Extract the (x, y) coordinate from the center of the cell holding the provided text.  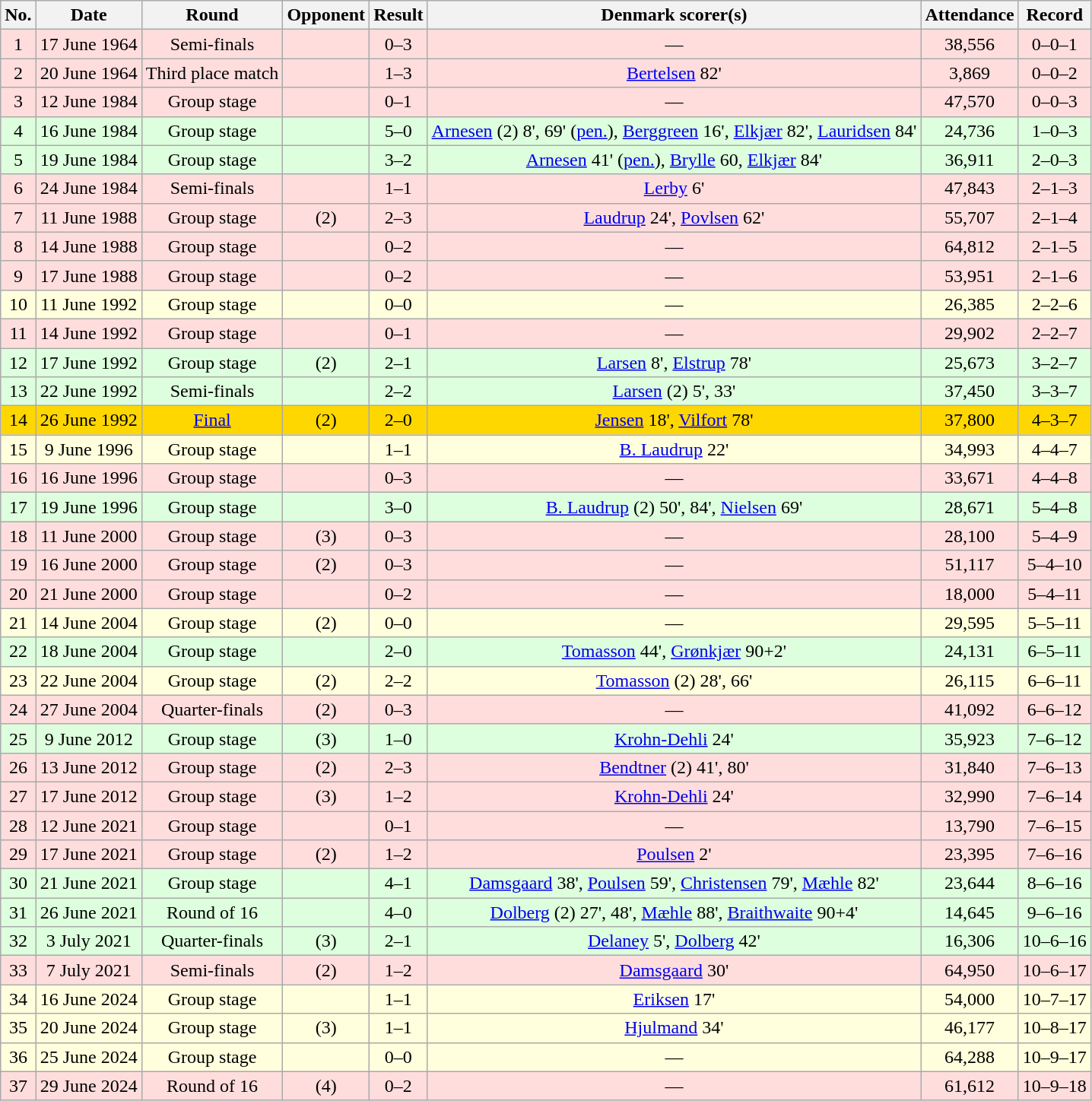
37 (18, 1086)
36,911 (970, 160)
14 June 2004 (88, 623)
46,177 (970, 1028)
14 (18, 420)
4–1 (398, 884)
3,869 (970, 73)
32 (18, 941)
2–1–5 (1054, 246)
6 (18, 189)
34 (18, 999)
Denmark scorer(s) (674, 15)
Dolberg (2) 27', 48', Mæhle 88', Braithwaite 90+4' (674, 912)
41,092 (970, 709)
3–0 (398, 507)
37,450 (970, 392)
47,570 (970, 102)
33,671 (970, 478)
53,951 (970, 275)
19 June 1984 (88, 160)
20 (18, 594)
9 June 1996 (88, 449)
9 June 2012 (88, 738)
27 (18, 796)
17 (18, 507)
1–0 (398, 738)
2–2–7 (1054, 333)
14 June 1992 (88, 333)
Bertelsen 82' (674, 73)
24 June 1984 (88, 189)
4–0 (398, 912)
15 (18, 449)
25 June 2024 (88, 1057)
11 June 1992 (88, 304)
34,993 (970, 449)
13 June 2012 (88, 767)
13,790 (970, 825)
28,671 (970, 507)
Tomasson (2) 28', 66' (674, 681)
32,990 (970, 796)
19 June 1996 (88, 507)
6–6–11 (1054, 681)
Round (212, 15)
10–6–16 (1054, 941)
55,707 (970, 217)
17 June 2012 (88, 796)
3 (18, 102)
6–6–12 (1054, 709)
7–6–13 (1054, 767)
29 June 2024 (88, 1086)
54,000 (970, 999)
22 June 1992 (88, 392)
36 (18, 1057)
11 June 2000 (88, 536)
31,840 (970, 767)
22 (18, 652)
7 (18, 217)
19 (18, 565)
Larsen 8', Elstrup 78' (674, 363)
(4) (326, 1086)
1 (18, 44)
5–0 (398, 131)
14 June 1988 (88, 246)
26,115 (970, 681)
13 (18, 392)
47,843 (970, 189)
17 June 1988 (88, 275)
Result (398, 15)
Final (212, 420)
7–6–16 (1054, 855)
Tomasson 44', Grønkjær 90+2' (674, 652)
26 (18, 767)
24 (18, 709)
Damsgaard 38', Poulsen 59', Christensen 79', Mæhle 82' (674, 884)
10–8–17 (1054, 1028)
29,902 (970, 333)
1–0–3 (1054, 131)
5–5–11 (1054, 623)
28,100 (970, 536)
23,644 (970, 884)
28 (18, 825)
18 June 2004 (88, 652)
8–6–16 (1054, 884)
64,950 (970, 970)
16 June 2024 (88, 999)
16 June 1984 (88, 131)
35,923 (970, 738)
22 June 2004 (88, 681)
2–2–6 (1054, 304)
9 (18, 275)
Jensen 18', Vilfort 78' (674, 420)
9–6–16 (1054, 912)
Opponent (326, 15)
61,612 (970, 1086)
12 June 2021 (88, 825)
1–3 (398, 73)
Record (1054, 15)
20 June 1964 (88, 73)
Laudrup 24', Povlsen 62' (674, 217)
Third place match (212, 73)
29 (18, 855)
Arnesen 41' (pen.), Brylle 60, Elkjær 84' (674, 160)
10–9–17 (1054, 1057)
Lerby 6' (674, 189)
2 (18, 73)
5–4–9 (1054, 536)
4 (18, 131)
11 (18, 333)
51,117 (970, 565)
2–1–6 (1054, 275)
10–9–18 (1054, 1086)
17 June 1992 (88, 363)
12 June 1984 (88, 102)
29,595 (970, 623)
3 July 2021 (88, 941)
Attendance (970, 15)
5–4–8 (1054, 507)
21 June 2021 (88, 884)
Poulsen 2' (674, 855)
Arnesen (2) 8', 69' (pen.), Berggreen 16', Elkjær 82', Lauridsen 84' (674, 131)
26 June 1992 (88, 420)
64,288 (970, 1057)
Eriksen 17' (674, 999)
10–7–17 (1054, 999)
16 June 1996 (88, 478)
18 (18, 536)
6–5–11 (1054, 652)
21 June 2000 (88, 594)
7–6–14 (1054, 796)
0–0–2 (1054, 73)
Date (88, 15)
10–6–17 (1054, 970)
3–2–7 (1054, 363)
No. (18, 15)
24,131 (970, 652)
23,395 (970, 855)
5 (18, 160)
10 (18, 304)
26 June 2021 (88, 912)
14,645 (970, 912)
Larsen (2) 5', 33' (674, 392)
4–4–8 (1054, 478)
17 June 1964 (88, 44)
12 (18, 363)
35 (18, 1028)
21 (18, 623)
16,306 (970, 941)
25 (18, 738)
27 June 2004 (88, 709)
25,673 (970, 363)
16 June 2000 (88, 565)
38,556 (970, 44)
31 (18, 912)
7 July 2021 (88, 970)
20 June 2024 (88, 1028)
3–3–7 (1054, 392)
2–1–3 (1054, 189)
3–2 (398, 160)
2–1–4 (1054, 217)
7–6–15 (1054, 825)
0–0–3 (1054, 102)
B. Laudrup (2) 50', 84', Nielsen 69' (674, 507)
37,800 (970, 420)
26,385 (970, 304)
23 (18, 681)
4–3–7 (1054, 420)
64,812 (970, 246)
30 (18, 884)
Damsgaard 30' (674, 970)
4–4–7 (1054, 449)
B. Laudrup 22' (674, 449)
5–4–11 (1054, 594)
Hjulmand 34' (674, 1028)
33 (18, 970)
2–0–3 (1054, 160)
24,736 (970, 131)
Bendtner (2) 41', 80' (674, 767)
8 (18, 246)
7–6–12 (1054, 738)
Delaney 5', Dolberg 42' (674, 941)
11 June 1988 (88, 217)
5–4–10 (1054, 565)
16 (18, 478)
17 June 2021 (88, 855)
0–0–1 (1054, 44)
18,000 (970, 594)
